Locate the cell with the specified text and output its (X, Y) center coordinate. 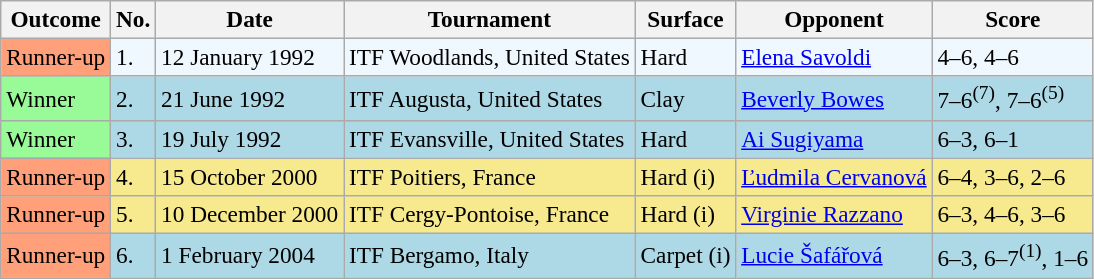
Ai Sugiyama (834, 139)
6. (134, 255)
Outcome (56, 19)
Carpet (i) (686, 255)
Surface (686, 19)
Clay (686, 98)
ITF Poitiers, France (490, 177)
Tournament (490, 19)
6–3, 4–6, 3–6 (1012, 214)
6–3, 6–1 (1012, 139)
Date (250, 19)
1. (134, 57)
1 February 2004 (250, 255)
19 July 1992 (250, 139)
10 December 2000 (250, 214)
12 January 1992 (250, 57)
7–6(7), 7–6(5) (1012, 98)
3. (134, 139)
Score (1012, 19)
Virginie Razzano (834, 214)
Ľudmila Cervanová (834, 177)
21 June 1992 (250, 98)
ITF Bergamo, Italy (490, 255)
6–4, 3–6, 2–6 (1012, 177)
ITF Cergy-Pontoise, France (490, 214)
ITF Woodlands, United States (490, 57)
5. (134, 214)
Opponent (834, 19)
2. (134, 98)
ITF Augusta, United States (490, 98)
Beverly Bowes (834, 98)
Elena Savoldi (834, 57)
15 October 2000 (250, 177)
4. (134, 177)
No. (134, 19)
6–3, 6–7(1), 1–6 (1012, 255)
4–6, 4–6 (1012, 57)
Lucie Šafářová (834, 255)
ITF Evansville, United States (490, 139)
